Scan for the cell matching the given text and deliver its [x, y] coordinate at center. 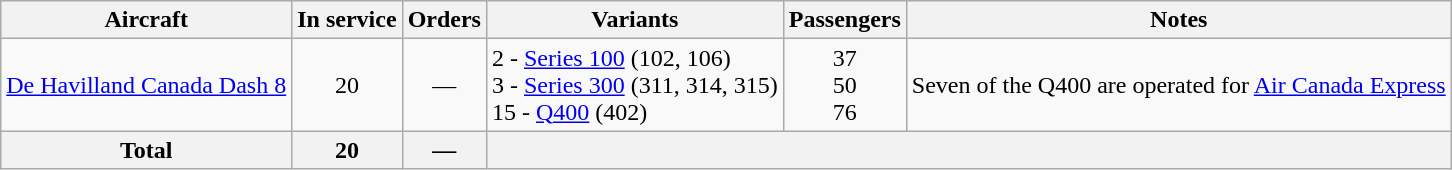
Seven of the Q400 are operated for Air Canada Express [1178, 85]
Passengers [844, 20]
375076 [844, 85]
Aircraft [146, 20]
Total [146, 150]
Orders [444, 20]
2 - Series 100 (102, 106)3 - Series 300 (311, 314, 315)15 - Q400 (402) [634, 85]
Notes [1178, 20]
In service [347, 20]
Variants [634, 20]
De Havilland Canada Dash 8 [146, 85]
